Search for the cell housing the specified text and yield its (x, y) center coordinate. 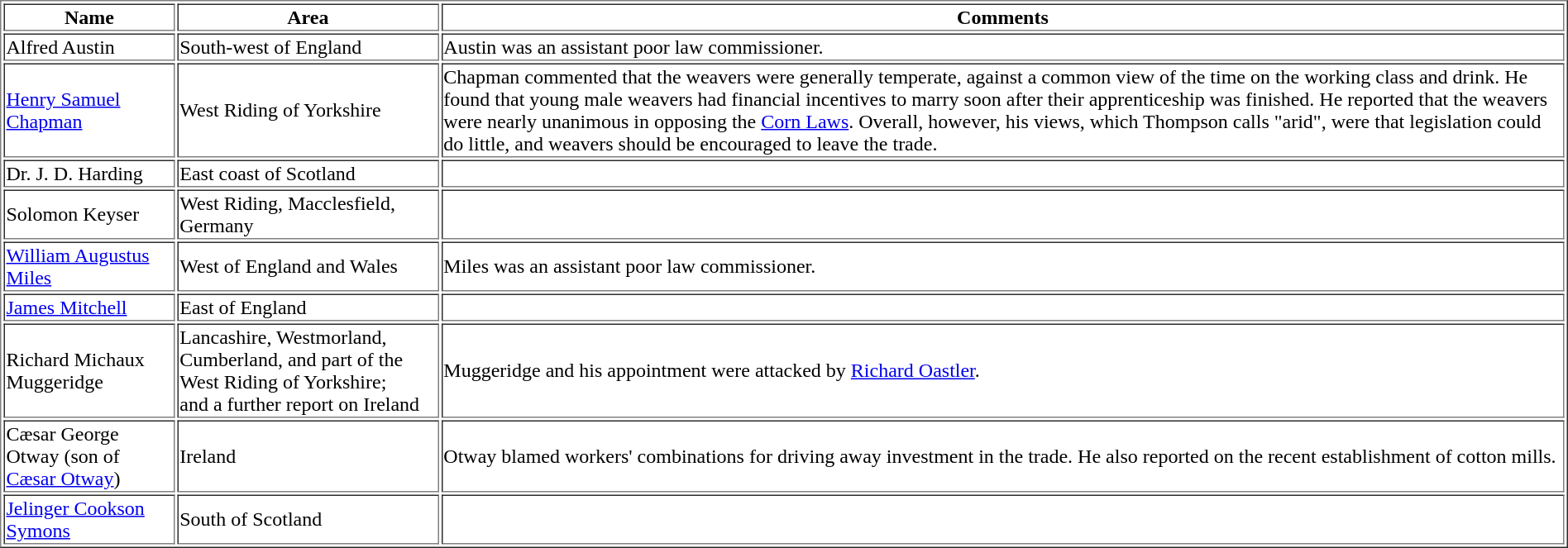
Solomon Keyser (89, 215)
Jelinger Cookson Symons (89, 519)
Muggeridge and his appointment were attacked by Richard Oastler. (1002, 371)
Miles was an assistant poor law commissioner. (1002, 266)
Dr. J. D. Harding (89, 174)
Otway blamed workers' combinations for driving away investment in the trade. He also reported on the recent establishment of cotton mills. (1002, 456)
Comments (1002, 17)
James Mitchell (89, 307)
West of England and Wales (308, 266)
West Riding, Macclesfield, Germany (308, 215)
East coast of Scotland (308, 174)
East of England (308, 307)
Area (308, 17)
Henry Samuel Chapman (89, 110)
Richard Michaux Muggeridge (89, 371)
Ireland (308, 456)
West Riding of Yorkshire (308, 110)
South of Scotland (308, 519)
Lancashire, Westmorland, Cumberland, and part of the West Riding of Yorkshire;and a further report on Ireland (308, 371)
South-west of England (308, 46)
Name (89, 17)
Alfred Austin (89, 46)
Austin was an assistant poor law commissioner. (1002, 46)
William Augustus Miles (89, 266)
Cæsar George Otway (son of Cæsar Otway) (89, 456)
